For the text-containing cell, return its midpoint in (x, y) coordinate format. 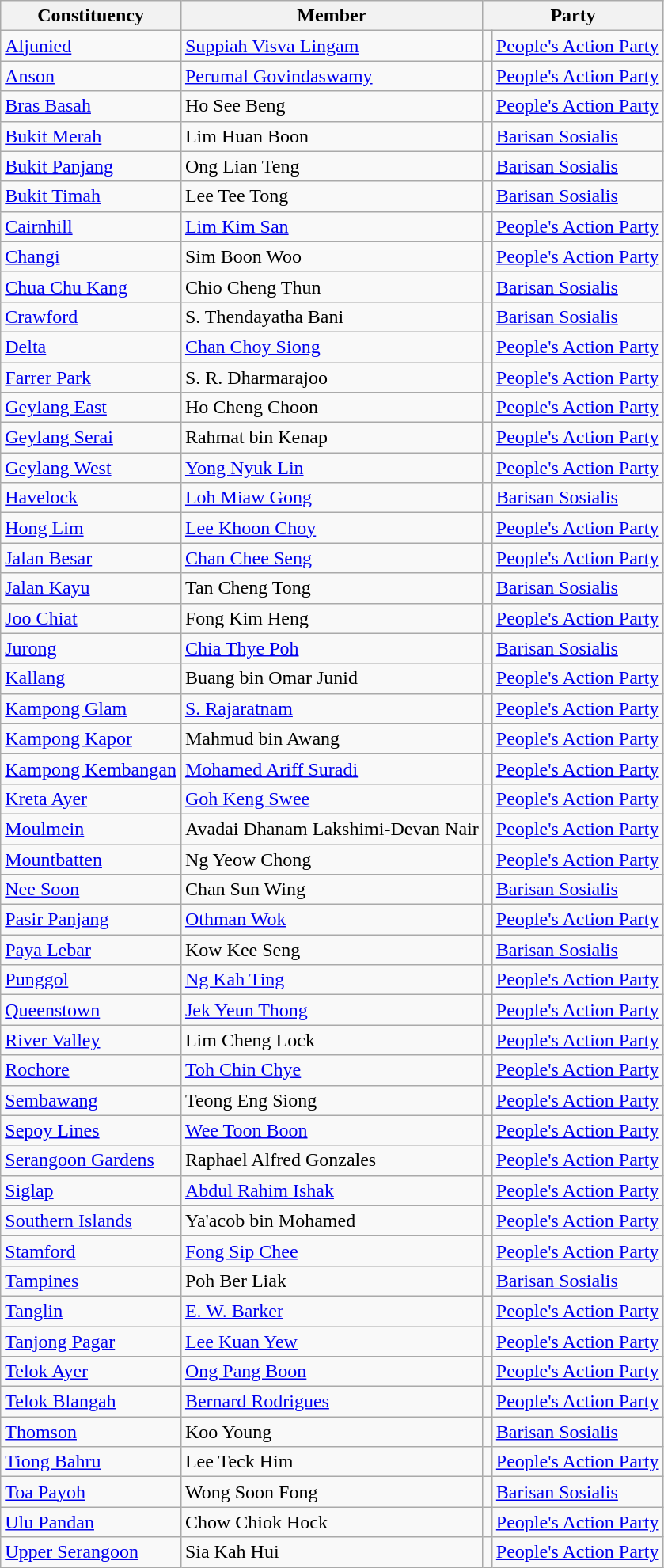
Telok Blangah (91, 1402)
Lim Kim San (332, 226)
Party (573, 16)
Lee Khoon Choy (332, 528)
Ng Yeow Chong (332, 859)
Changi (91, 256)
Farrer Park (91, 378)
Chan Chee Seng (332, 558)
Tanglin (91, 1311)
Thomson (91, 1432)
Bukit Panjang (91, 166)
Telok Ayer (91, 1372)
Member (332, 16)
Rochore (91, 1070)
Sim Boon Woo (332, 256)
Lee Kuan Yew (332, 1342)
Chio Cheng Thun (332, 287)
Constituency (91, 16)
Perumal Govindaswamy (332, 76)
Wong Soon Fong (332, 1492)
Ho Cheng Choon (332, 408)
Poh Ber Liak (332, 1281)
Ya'acob bin Mohamed (332, 1221)
Koo Young (332, 1432)
Chan Sun Wing (332, 890)
Tan Cheng Tong (332, 588)
Tampines (91, 1281)
Fong Sip Chee (332, 1251)
Kampong Glam (91, 708)
River Valley (91, 1040)
Jalan Kayu (91, 588)
Bernard Rodrigues (332, 1402)
Ong Pang Boon (332, 1372)
Chua Chu Kang (91, 287)
Geylang East (91, 408)
Kampong Kapor (91, 738)
Abdul Rahim Ishak (332, 1190)
S. Rajaratnam (332, 708)
E. W. Barker (332, 1311)
Cairnhill (91, 226)
Ulu Pandan (91, 1522)
S. R. Dharmarajoo (332, 378)
Suppiah Visva Lingam (332, 46)
Mahmud bin Awang (332, 738)
Lim Cheng Lock (332, 1040)
Sia Kah Hui (332, 1552)
Buang bin Omar Junid (332, 678)
Geylang West (91, 468)
Lim Huan Boon (332, 136)
Pasir Panjang (91, 920)
Chan Choy Siong (332, 347)
Sembawang (91, 1100)
Wee Toon Boon (332, 1130)
Anson (91, 76)
Tiong Bahru (91, 1462)
Joo Chiat (91, 618)
S. Thendayatha Bani (332, 317)
Bukit Merah (91, 136)
Stamford (91, 1251)
Siglap (91, 1190)
Queenstown (91, 1010)
Havelock (91, 498)
Jurong (91, 648)
Lee Tee Tong (332, 196)
Fong Kim Heng (332, 618)
Toh Chin Chye (332, 1070)
Upper Serangoon (91, 1552)
Loh Miaw Gong (332, 498)
Kow Kee Seng (332, 950)
Kallang (91, 678)
Tanjong Pagar (91, 1342)
Jalan Besar (91, 558)
Bras Basah (91, 106)
Goh Keng Swee (332, 799)
Chia Thye Poh (332, 648)
Kampong Kembangan (91, 769)
Aljunied (91, 46)
Jek Yeun Thong (332, 1010)
Mohamed Ariff Suradi (332, 769)
Lee Teck Him (332, 1462)
Avadai Dhanam Lakshimi-Devan Nair (332, 829)
Moulmein (91, 829)
Yong Nyuk Lin (332, 468)
Teong Eng Siong (332, 1100)
Ng Kah Ting (332, 980)
Rahmat bin Kenap (332, 438)
Mountbatten (91, 859)
Bukit Timah (91, 196)
Crawford (91, 317)
Paya Lebar (91, 950)
Delta (91, 347)
Southern Islands (91, 1221)
Punggol (91, 980)
Serangoon Gardens (91, 1160)
Sepoy Lines (91, 1130)
Hong Lim (91, 528)
Chow Chiok Hock (332, 1522)
Ho See Beng (332, 106)
Othman Wok (332, 920)
Toa Payoh (91, 1492)
Nee Soon (91, 890)
Raphael Alfred Gonzales (332, 1160)
Kreta Ayer (91, 799)
Ong Lian Teng (332, 166)
Geylang Serai (91, 438)
